From the cell containing the given text, extract its center point as (X, Y) coordinate. 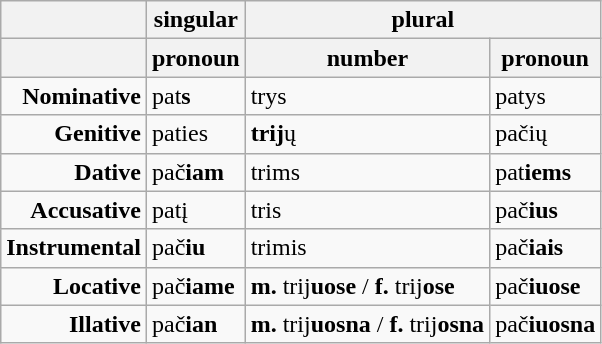
trims (367, 172)
trijų (367, 134)
Accusative (74, 210)
Genitive (74, 134)
pačian (196, 324)
pats (196, 96)
pačiuose (546, 286)
Illative (74, 324)
pačiuosna (546, 324)
patys (546, 96)
Locative (74, 286)
pačių (546, 134)
singular (196, 20)
number (367, 58)
Nominative (74, 96)
patiems (546, 172)
pačiais (546, 248)
patį (196, 210)
m. trijuosna / f. trijosna (367, 324)
plural (423, 20)
m. trijuose / f. trijose (367, 286)
Instrumental (74, 248)
pačiame (196, 286)
tris (367, 210)
pačiam (196, 172)
pačiu (196, 248)
trimis (367, 248)
trys (367, 96)
pačius (546, 210)
paties (196, 134)
Dative (74, 172)
